Identify which cell holds the provided text, then report its [X, Y] central coordinate. 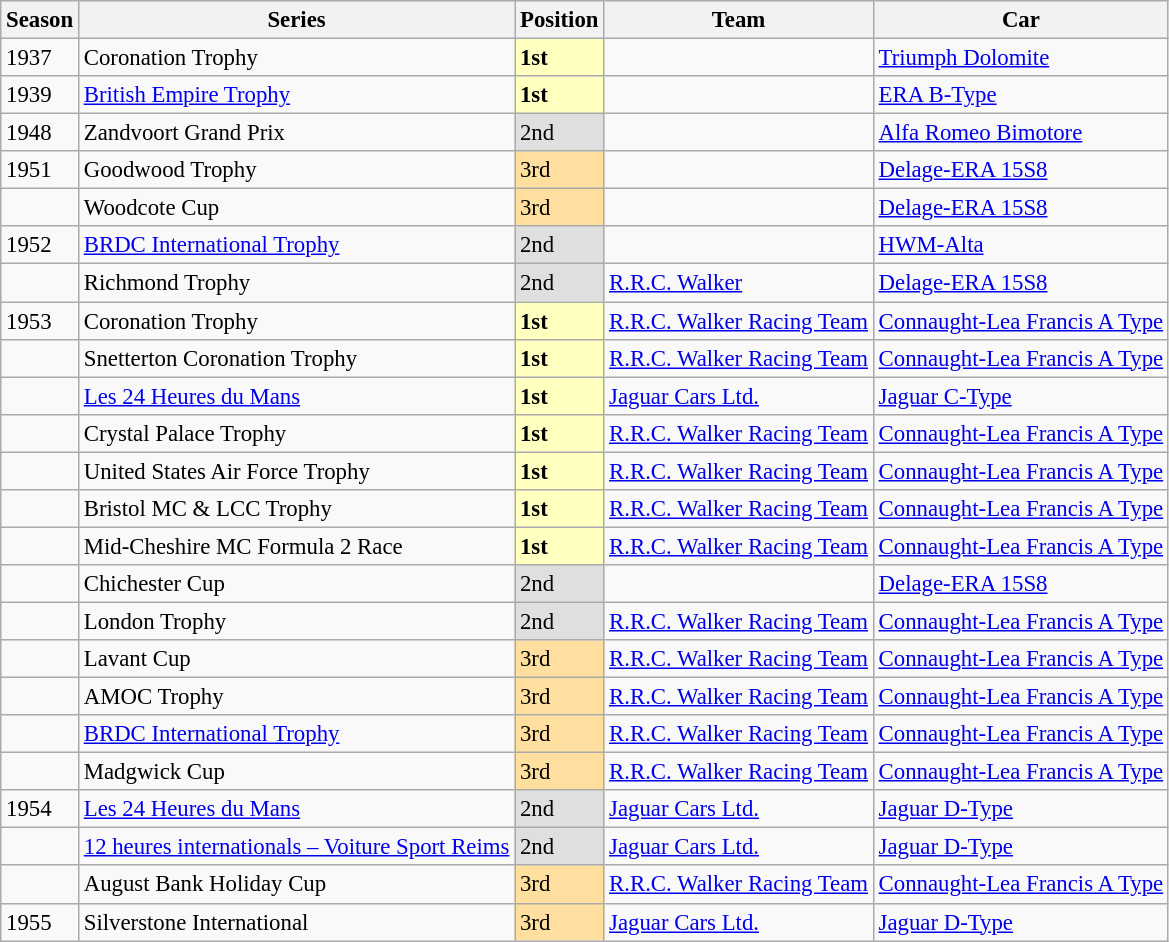
1937 [40, 58]
1954 [40, 809]
Zandvoort Grand Prix [296, 133]
1939 [40, 95]
1952 [40, 245]
Crystal Palace Trophy [296, 433]
12 heures internationals – Voiture Sport Reims [296, 847]
Series [296, 20]
HWM-Alta [1020, 245]
1951 [40, 170]
Lavant Cup [296, 659]
R.R.C. Walker [739, 283]
Jaguar C-Type [1020, 396]
Position [560, 20]
Car [1020, 20]
Woodcote Cup [296, 208]
Alfa Romeo Bimotore [1020, 133]
Mid-Cheshire MC Formula 2 Race [296, 546]
Silverstone International [296, 922]
1948 [40, 133]
Triumph Dolomite [1020, 58]
Madgwick Cup [296, 772]
August Bank Holiday Cup [296, 885]
Team [739, 20]
Season [40, 20]
Chichester Cup [296, 584]
Goodwood Trophy [296, 170]
Bristol MC & LCC Trophy [296, 509]
British Empire Trophy [296, 95]
United States Air Force Trophy [296, 471]
Richmond Trophy [296, 283]
1955 [40, 922]
1953 [40, 321]
Snetterton Coronation Trophy [296, 358]
AMOC Trophy [296, 697]
London Trophy [296, 621]
ERA B-Type [1020, 95]
